Identify which cell holds the provided text, then report its [x, y] central coordinate. 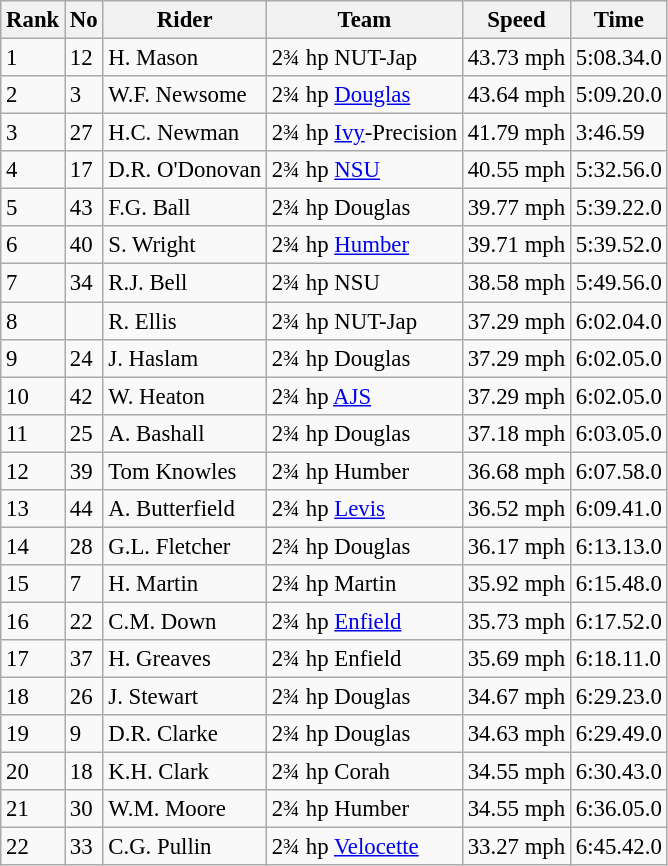
37.18 mph [516, 433]
11 [33, 433]
W.F. Newsome [184, 95]
D.R. Clarke [184, 734]
6:15.48.0 [618, 584]
3:46.59 [618, 133]
Speed [516, 20]
39.71 mph [516, 245]
5:08.34.0 [618, 58]
6:13.13.0 [618, 546]
1 [33, 58]
R.J. Bell [184, 283]
14 [33, 546]
26 [84, 697]
13 [33, 509]
Tom Knowles [184, 471]
6:29.23.0 [618, 697]
6:36.05.0 [618, 809]
J. Haslam [184, 358]
Rank [33, 20]
43.64 mph [516, 95]
K.H. Clark [184, 772]
R. Ellis [184, 321]
10 [33, 396]
33.27 mph [516, 847]
33 [84, 847]
35.69 mph [516, 659]
F.G. Ball [184, 208]
No [84, 20]
2¾ hp Ivy-Precision [364, 133]
8 [33, 321]
19 [33, 734]
38.58 mph [516, 283]
Team [364, 20]
42 [84, 396]
2¾ hp AJS [364, 396]
6:30.43.0 [618, 772]
2¾ hp Martin [364, 584]
2 [33, 95]
H. Mason [184, 58]
36.68 mph [516, 471]
35.92 mph [516, 584]
Rider [184, 20]
W.M. Moore [184, 809]
Time [618, 20]
6:03.05.0 [618, 433]
6:18.11.0 [618, 659]
W. Heaton [184, 396]
43 [84, 208]
41.79 mph [516, 133]
6:29.49.0 [618, 734]
H. Greaves [184, 659]
35.73 mph [516, 621]
C.M. Down [184, 621]
6:02.04.0 [618, 321]
37 [84, 659]
34 [84, 283]
39 [84, 471]
40.55 mph [516, 170]
25 [84, 433]
6:17.52.0 [618, 621]
15 [33, 584]
36.52 mph [516, 509]
C.G. Pullin [184, 847]
24 [84, 358]
A. Bashall [184, 433]
2¾ hp Velocette [364, 847]
30 [84, 809]
34.67 mph [516, 697]
43.73 mph [516, 58]
H. Martin [184, 584]
5:39.22.0 [618, 208]
36.17 mph [516, 546]
5:32.56.0 [618, 170]
34.63 mph [516, 734]
44 [84, 509]
2¾ hp Levis [364, 509]
J. Stewart [184, 697]
21 [33, 809]
16 [33, 621]
5:49.56.0 [618, 283]
D.R. O'Donovan [184, 170]
5:09.20.0 [618, 95]
40 [84, 245]
5:39.52.0 [618, 245]
G.L. Fletcher [184, 546]
4 [33, 170]
27 [84, 133]
S. Wright [184, 245]
28 [84, 546]
6:45.42.0 [618, 847]
A. Butterfield [184, 509]
6:07.58.0 [618, 471]
20 [33, 772]
39.77 mph [516, 208]
5 [33, 208]
H.C. Newman [184, 133]
2¾ hp Corah [364, 772]
6 [33, 245]
6:09.41.0 [618, 509]
